Extract the (x, y) coordinate from the center of the cell holding the provided text.  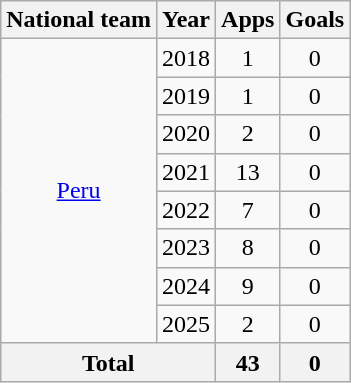
2025 (186, 324)
Year (186, 20)
2020 (186, 134)
7 (248, 210)
2024 (186, 286)
2021 (186, 172)
National team (79, 20)
Peru (79, 191)
43 (248, 362)
Total (108, 362)
2023 (186, 248)
2019 (186, 96)
2022 (186, 210)
2018 (186, 58)
Apps (248, 20)
8 (248, 248)
13 (248, 172)
Goals (315, 20)
9 (248, 286)
